Provide the (X, Y) coordinate of the cell's center where the given text is located.  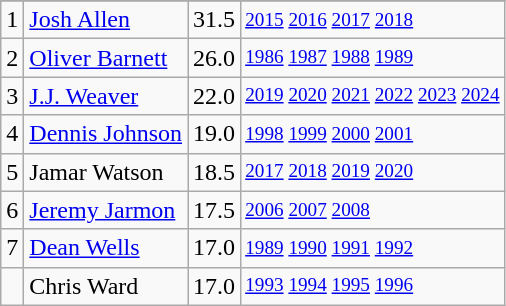
Jeremy Jarmon (106, 210)
5 (12, 172)
J.J. Weaver (106, 96)
1986 1987 1988 1989 (373, 58)
2 (12, 58)
18.5 (214, 172)
2015 2016 2017 2018 (373, 20)
17.5 (214, 210)
1993 1994 1995 1996 (373, 286)
6 (12, 210)
31.5 (214, 20)
4 (12, 134)
19.0 (214, 134)
26.0 (214, 58)
7 (12, 248)
Josh Allen (106, 20)
1998 1999 2000 2001 (373, 134)
2019 2020 2021 2022 2023 2024 (373, 96)
Dean Wells (106, 248)
1 (12, 20)
Oliver Barnett (106, 58)
Chris Ward (106, 286)
2006 2007 2008 (373, 210)
2017 2018 2019 2020 (373, 172)
3 (12, 96)
Jamar Watson (106, 172)
1989 1990 1991 1992 (373, 248)
22.0 (214, 96)
Dennis Johnson (106, 134)
